From the cell containing the given text, extract its center point as (x, y) coordinate. 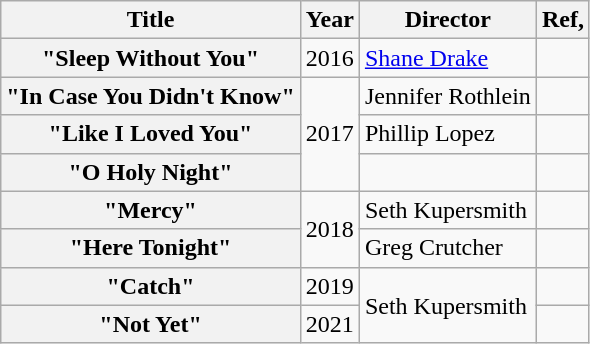
"Catch" (151, 286)
2016 (330, 58)
Greg Crutcher (448, 248)
"Mercy" (151, 210)
"Like I Loved You" (151, 134)
2021 (330, 324)
"Sleep Without You" (151, 58)
Jennifer Rothlein (448, 96)
"O Holy Night" (151, 172)
2017 (330, 134)
Shane Drake (448, 58)
Year (330, 20)
Ref, (562, 20)
Director (448, 20)
"Not Yet" (151, 324)
Phillip Lopez (448, 134)
"Here Tonight" (151, 248)
"In Case You Didn't Know" (151, 96)
2019 (330, 286)
Title (151, 20)
2018 (330, 229)
